From the cell containing the given text, extract its center point as (X, Y) coordinate. 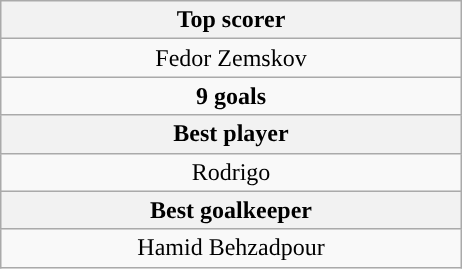
Hamid Behzadpour (230, 248)
Best goalkeeper (230, 210)
Rodrigo (230, 172)
9 goals (230, 96)
Best player (230, 134)
Fedor Zemskov (230, 58)
Top scorer (230, 20)
